Return the (X, Y) coordinate for the center point of the cell that contains the specified text.  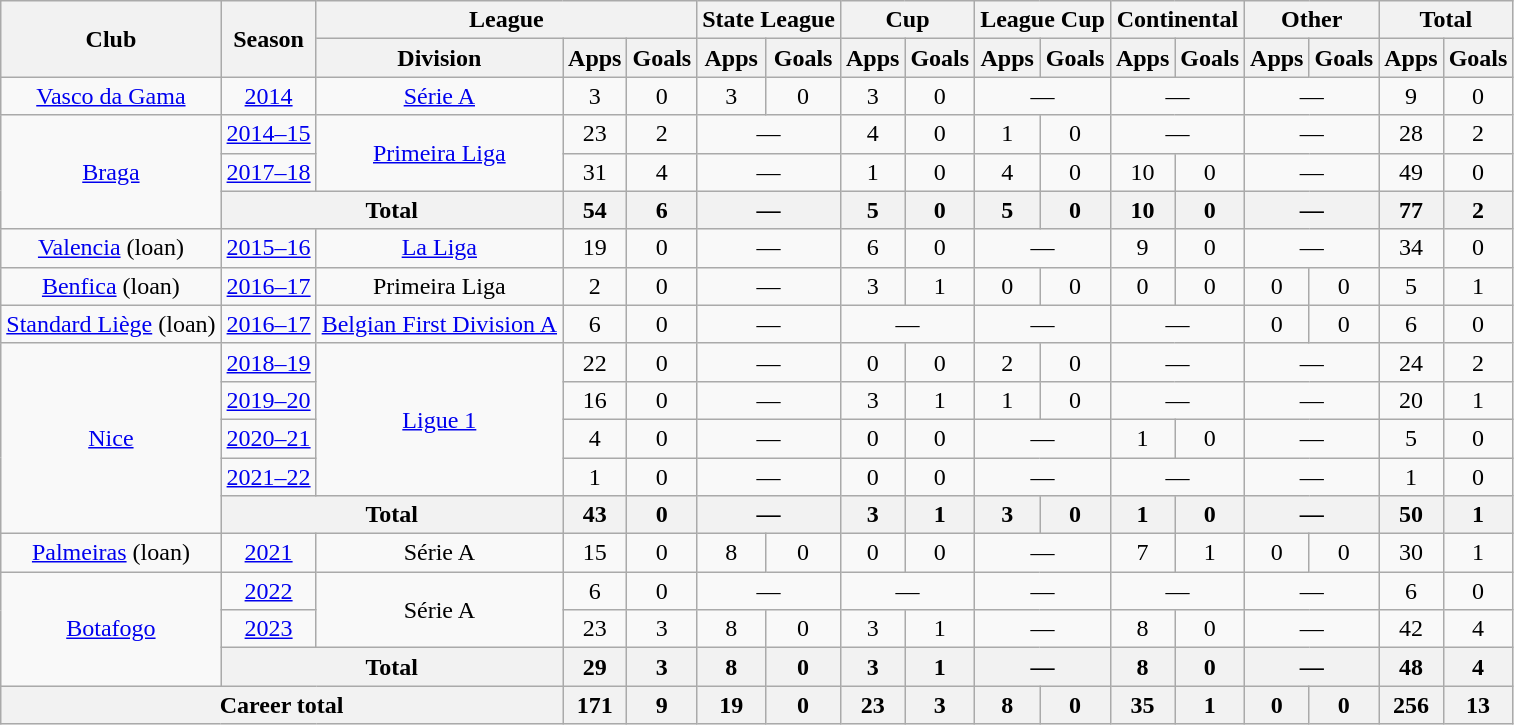
Other (1312, 20)
50 (1411, 515)
2014 (268, 96)
35 (1142, 705)
Botafogo (111, 629)
16 (595, 400)
Ligue 1 (439, 419)
2017–18 (268, 172)
Career total (282, 705)
Standard Liège (loan) (111, 324)
31 (595, 172)
2015–16 (268, 248)
Club (111, 39)
24 (1411, 362)
Valencia (loan) (111, 248)
54 (595, 210)
22 (595, 362)
2014–15 (268, 134)
28 (1411, 134)
2023 (268, 629)
48 (1411, 667)
2019–20 (268, 400)
13 (1478, 705)
Division (439, 58)
State League (769, 20)
Season (268, 39)
42 (1411, 629)
2022 (268, 591)
Nice (111, 438)
2018–19 (268, 362)
20 (1411, 400)
77 (1411, 210)
Palmeiras (loan) (111, 553)
15 (595, 553)
30 (1411, 553)
Benfica (loan) (111, 286)
43 (595, 515)
29 (595, 667)
Braga (111, 172)
League Cup (1043, 20)
Vasco da Gama (111, 96)
256 (1411, 705)
Belgian First Division A (439, 324)
Continental (1177, 20)
League (506, 20)
2021–22 (268, 477)
2020–21 (268, 438)
2021 (268, 553)
34 (1411, 248)
171 (595, 705)
La Liga (439, 248)
7 (1142, 553)
49 (1411, 172)
Cup (907, 20)
